Provide the [x, y] coordinate of the cell's center where the given text is located.  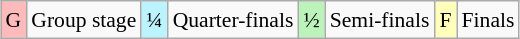
F [445, 20]
Semi-finals [380, 20]
¼ [154, 20]
½ [311, 20]
Quarter-finals [234, 20]
G [14, 20]
Group stage [84, 20]
Finals [488, 20]
